Identify which cell holds the provided text, then report its (x, y) central coordinate. 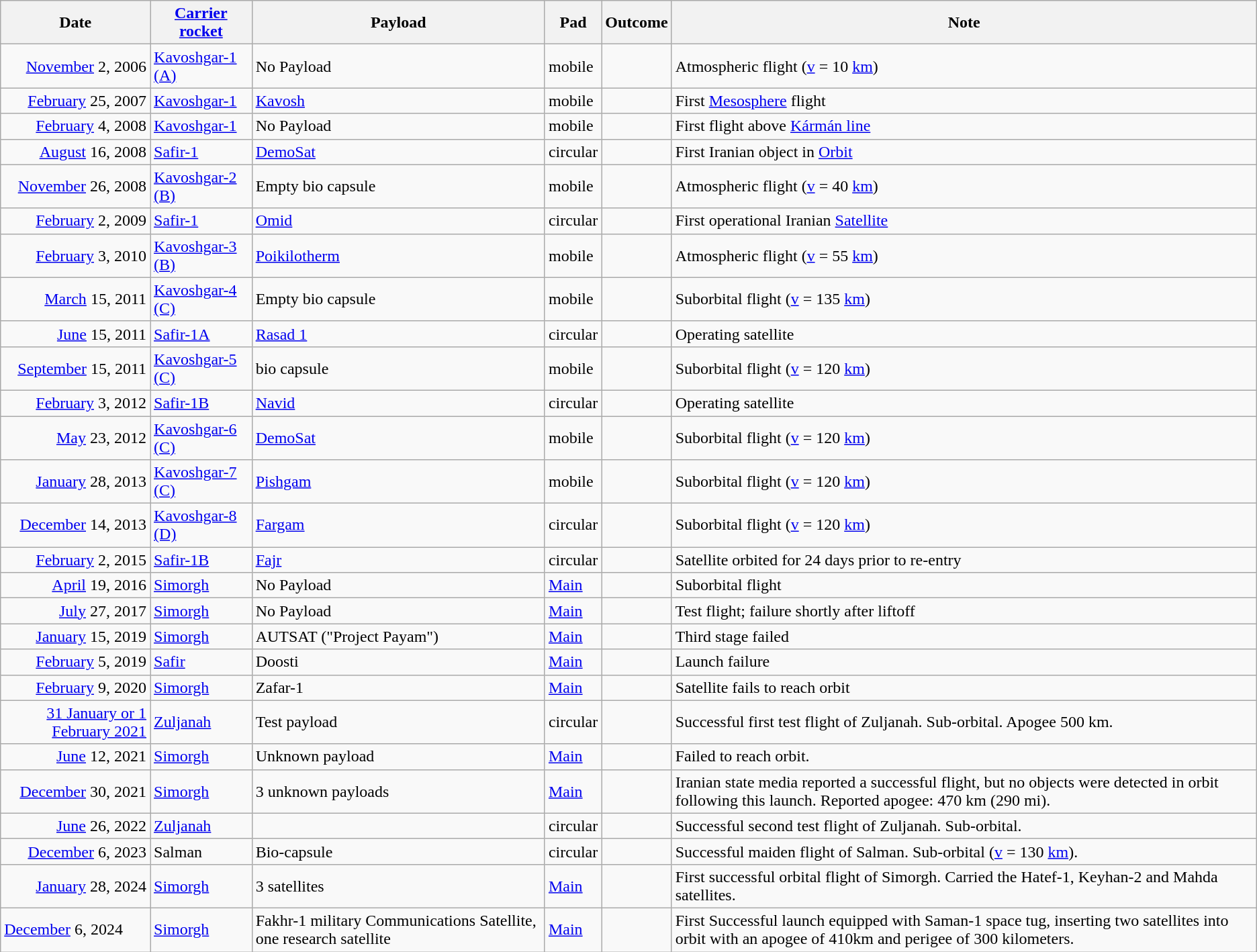
3 satellites (398, 886)
Note (964, 23)
January 28, 2024 (75, 886)
Pad (573, 23)
Bio-capsule (398, 851)
Kavoshgar-7 (C) (201, 482)
Unknown payload (398, 757)
bio capsule (398, 368)
Outcome (637, 23)
First operational Iranian Satellite (964, 221)
September 15, 2011 (75, 368)
Carrier rocket (201, 23)
Zafar-1 (398, 687)
Kavoshgar-2 (B) (201, 187)
Rasad 1 (398, 334)
First Successful launch equipped with Saman-1 space tug, inserting two satellites into orbit with an apogee of 410km and perigee of 300 kilometers. (964, 929)
April 19, 2016 (75, 585)
Salman (201, 851)
Satellite orbited for 24 days prior to re-entry (964, 560)
Third stage failed (964, 636)
February 9, 2020 (75, 687)
December 30, 2021 (75, 791)
Atmospheric flight (v = 10 km) (964, 66)
Atmospheric flight (v = 40 km) (964, 187)
Successful second test flight of Zuljanah. Sub-orbital. (964, 826)
First flight above Kármán line (964, 126)
First Iranian object in Orbit (964, 152)
Omid (398, 221)
November 26, 2008 (75, 187)
Safir (201, 662)
February 2, 2009 (75, 221)
Kavoshgar-4 (C) (201, 299)
December 6, 2023 (75, 851)
February 3, 2010 (75, 255)
Payload (398, 23)
Launch failure (964, 662)
Doosti (398, 662)
Kavoshgar-3 (B) (201, 255)
August 16, 2008 (75, 152)
Atmospheric flight (v = 55 km) (964, 255)
January 15, 2019 (75, 636)
June 12, 2021 (75, 757)
February 3, 2012 (75, 403)
July 27, 2017 (75, 611)
Iranian state media reported a successful flight, but no objects were detected in orbit following this launch. Reported apogee: 470 km (290 mi). (964, 791)
June 15, 2011 (75, 334)
November 2, 2006 (75, 66)
Navid (398, 403)
Failed to reach orbit. (964, 757)
Successful first test flight of Zuljanah. Sub-orbital. Apogee 500 km. (964, 722)
Test flight; failure shortly after liftoff (964, 611)
February 25, 2007 (75, 101)
May 23, 2012 (75, 438)
Kavoshgar-8 (D) (201, 525)
Kavosh (398, 101)
Satellite fails to reach orbit (964, 687)
Fargam (398, 525)
Pishgam (398, 482)
Successful maiden flight of Salman. Sub-orbital (v = 130 km). (964, 851)
February 4, 2008 (75, 126)
First successful orbital flight of Simorgh. Carried the Hatef-1, Keyhan-2 and Mahda satellites. (964, 886)
January 28, 2013 (75, 482)
March 15, 2011 (75, 299)
Kavoshgar-5 (C) (201, 368)
Fajr (398, 560)
Fakhr-1 military Communications Satellite, one research satellite (398, 929)
Kavoshgar-1 (A) (201, 66)
Suborbital flight (964, 585)
Date (75, 23)
Suborbital flight (v = 135 km) (964, 299)
31 January or 1 February 2021 (75, 722)
December 6, 2024 (75, 929)
June 26, 2022 (75, 826)
First Mesosphere flight (964, 101)
Safir-1A (201, 334)
Test payload (398, 722)
3 unknown payloads (398, 791)
February 2, 2015 (75, 560)
December 14, 2013 (75, 525)
AUTSAT ("Project Payam") (398, 636)
Kavoshgar-6 (C) (201, 438)
February 5, 2019 (75, 662)
Poikilotherm (398, 255)
